Locate the cell with the specified text and output its (x, y) center coordinate. 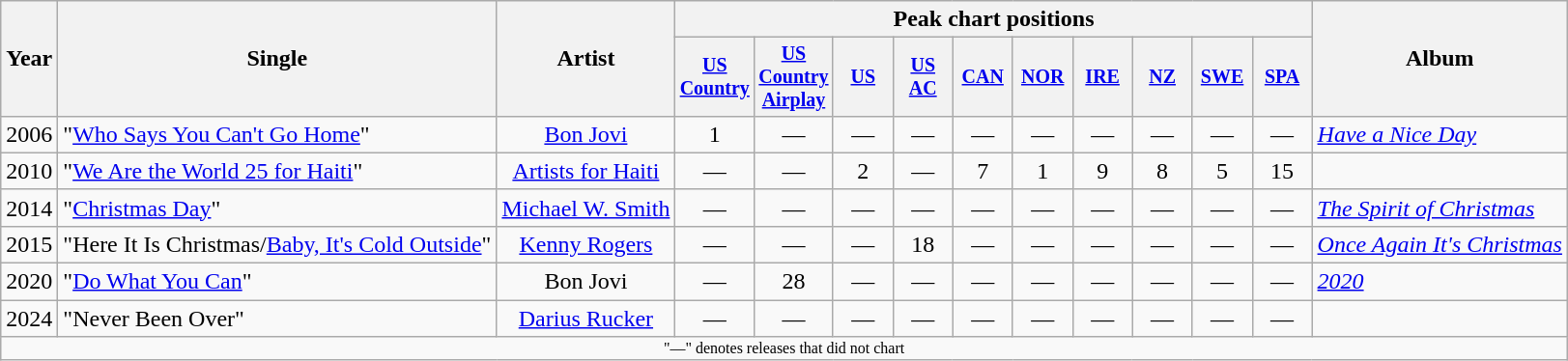
"Never Been Over" (277, 319)
Artists for Haiti (585, 171)
15 (1282, 171)
US Country (715, 77)
Year (29, 59)
Have a Nice Day (1440, 134)
Peak chart positions (993, 19)
"Here It Is Christmas/Baby, It's Cold Outside" (277, 244)
US (863, 77)
2014 (29, 208)
US Country Airplay (794, 77)
2 (863, 171)
7 (983, 171)
SWE (1222, 77)
18 (923, 244)
"We Are the World 25 for Haiti" (277, 171)
Artist (585, 59)
28 (794, 282)
Michael W. Smith (585, 208)
Kenny Rogers (585, 244)
8 (1162, 171)
2006 (29, 134)
Darius Rucker (585, 319)
"Who Says You Can't Go Home" (277, 134)
9 (1102, 171)
"Christmas Day" (277, 208)
IRE (1102, 77)
5 (1222, 171)
Single (277, 59)
2024 (29, 319)
NZ (1162, 77)
2015 (29, 244)
2010 (29, 171)
CAN (983, 77)
Once Again It's Christmas (1440, 244)
US AC (923, 77)
The Spirit of Christmas (1440, 208)
NOR (1042, 77)
"—" denotes releases that did not chart (784, 348)
"Do What You Can" (277, 282)
SPA (1282, 77)
Album (1440, 59)
